Find where the given text appears and provide that cell's center as (x, y) coordinate. 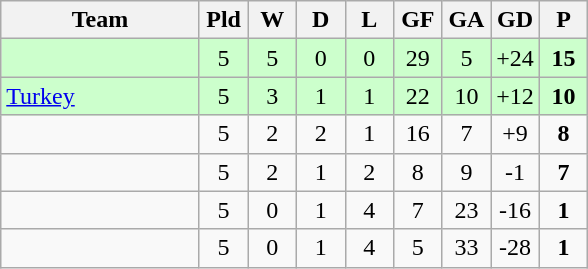
22 (418, 96)
-16 (516, 210)
3 (272, 96)
P (564, 20)
16 (418, 134)
23 (466, 210)
W (272, 20)
-28 (516, 248)
GF (418, 20)
33 (466, 248)
D (320, 20)
Team (100, 20)
9 (466, 172)
GA (466, 20)
Pld (224, 20)
+9 (516, 134)
+24 (516, 58)
L (370, 20)
29 (418, 58)
-1 (516, 172)
GD (516, 20)
Turkey (100, 96)
15 (564, 58)
+12 (516, 96)
